Find where the given text appears and provide that cell's center as [X, Y] coordinate. 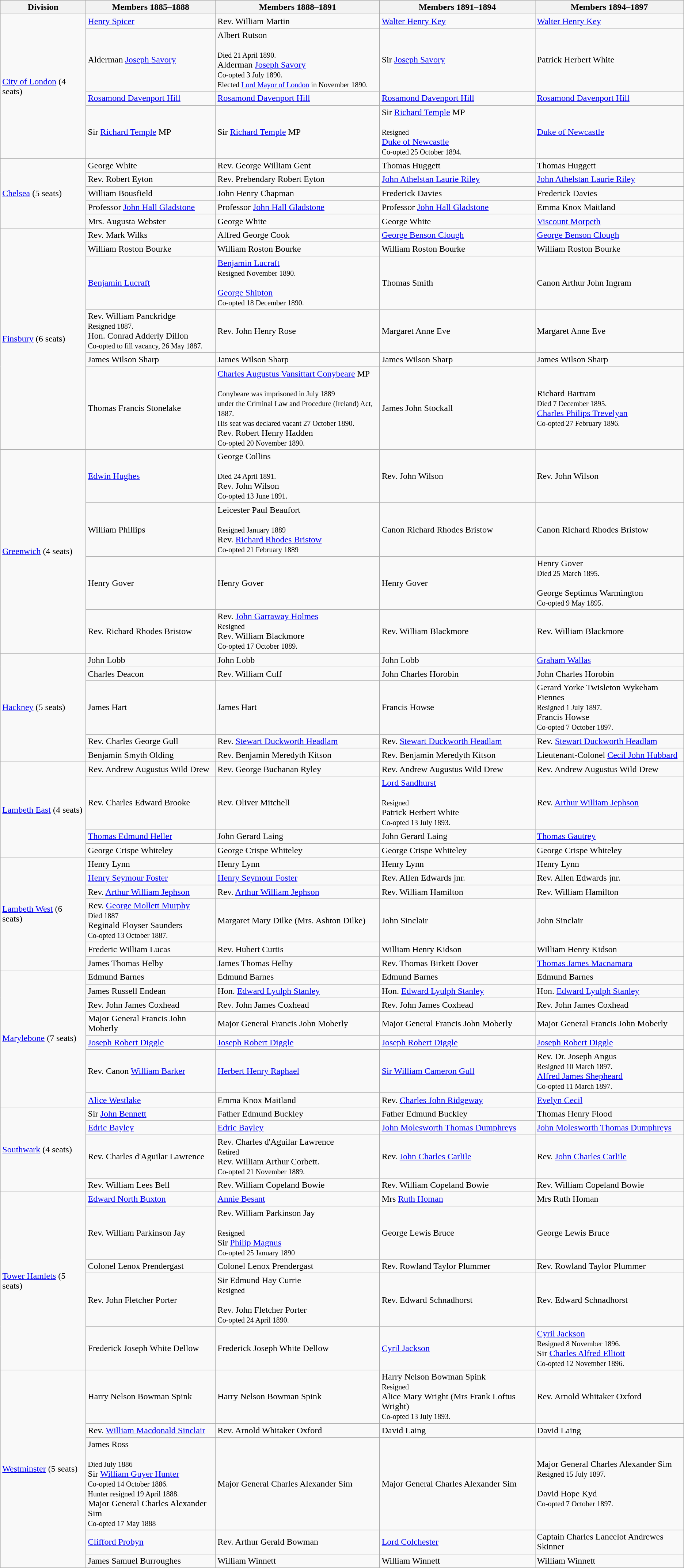
Major General Charles Alexander SimResigned 15 July 1897.David Hope KydCo-opted 7 October 1897. [609, 1484]
Tower Hamlets (5 seats) [43, 1281]
Rev. George Mollett MurphyDied 1887Reginald Floyser SaundersCo-opted 13 October 1887. [151, 920]
Duke of Newcastle [609, 132]
Frederic William Lucas [151, 949]
Richard BartramDied 7 December 1895.Charles Philips TrevelyanCo-opted 27 February 1896. [609, 408]
Thomas James Macnamara [609, 963]
Patrick Herbert White [609, 60]
Rev. William Parkinson Jay [151, 1233]
Benjamin Smyth Olding [151, 755]
Members 1891–1894 [457, 7]
Hackney (5 seats) [43, 707]
George CollinsDied 24 April 1891. Rev. John Wilson Co-opted 13 June 1891. [297, 476]
Sir Richard Temple MPResigned Duke of Newcastle Co-opted 25 October 1894. [457, 132]
Herbert Henry Raphael [297, 1071]
Rev. Oliver Mitchell [297, 802]
Alderman Joseph Savory [151, 60]
Marylebone (7 seats) [43, 1038]
Finsbury (6 seats) [43, 339]
William Bousfield [151, 193]
Rev. William Parkinson JayResigned Sir Philip Magnus Co-opted 25 January 1890 [297, 1233]
Thomas Edmund Heller [151, 836]
Mrs. Augusta Webster [151, 221]
James Russell Endean [151, 991]
Lambeth West (6 seats) [43, 914]
Evelyn Cecil [609, 1100]
City of London (4 seats) [43, 86]
Members 1885–1888 [151, 7]
Rev. Robert Eyton [151, 179]
Rev. Dr. Joseph AngusResigned 10 March 1897.Alfred James ShepheardCo-opted 11 March 1897. [609, 1071]
Rev. Charles Edward Brooke [151, 802]
Thomas Henry Flood [609, 1114]
Lieutenant-Colonel Cecil John Hubbard [609, 755]
Rev. John Garraway HolmesResignedRev. William BlackmoreCo-opted 17 October 1889. [297, 631]
Thomas Smith [457, 282]
Thomas Gautrey [609, 836]
Rev. William Martin [297, 21]
James Samuel Burroughes [151, 1561]
Rev. Richard Rhodes Bristow [151, 631]
Canon Arthur John Ingram [609, 282]
Division [43, 7]
Southwark (4 seats) [43, 1149]
Rev. Prebendary Robert Eyton [297, 179]
Rev. John Henry Rose [297, 331]
Rev. Arthur Gerald Bowman [297, 1542]
Francis Howse [457, 707]
Rev. George William Gent [297, 165]
Benjamin LucraftResigned November 1890. George Shipton Co-opted 18 December 1890. [297, 282]
Cyril JacksonResigned 8 November 1896.Sir Charles Alfred ElliottCo-opted 12 November 1896. [609, 1348]
Henry Spicer [151, 21]
Rev. Hubert Curtis [297, 949]
Henry Gover Died 25 March 1895. George Septimus WarmingtonCo-opted 9 May 1895. [609, 583]
Rev. Charles d'Aguilar Lawrence [151, 1156]
Cyril Jackson [457, 1348]
James John Stockall [457, 408]
Edward North Buxton [151, 1199]
John Henry Chapman [297, 193]
Lambeth East (4 seats) [43, 809]
William Phillips [151, 530]
Rev. William Cuff [297, 674]
Sir Joseph Savory [457, 60]
Rev. William Macdonald Sinclair [151, 1430]
Benjamin Lucraft [151, 282]
Charles Deacon [151, 674]
Leicester Paul BeaufortResigned January 1889 Rev. Richard Rhodes Bristow Co-opted 21 February 1889 [297, 530]
Members 1894–1897 [609, 7]
Lord SandhurstResigned Patrick Herbert White Co-opted 13 July 1893. [457, 802]
Rev. Canon William Barker [151, 1071]
Clifford Probyn [151, 1542]
Sir Edmund Hay CurrieResignedRev. John Fletcher PorterCo-opted 24 April 1890. [297, 1300]
Sir John Bennett [151, 1114]
Rev. Charles George Gull [151, 741]
Margaret Mary Dilke (Mrs. Ashton Dilke) [297, 920]
Thomas Francis Stonelake [151, 408]
Edwin Hughes [151, 476]
Rev. Mark Wilks [151, 235]
Chelsea (5 seats) [43, 193]
Rev. George Buchanan Ryley [297, 769]
Annie Besant [297, 1199]
Westminster (5 seats) [43, 1469]
Harry Nelson Bowman SpinkResignedAlice Mary Wright (Mrs Frank Loftus Wright)Co-opted 13 July 1893. [457, 1397]
Alfred George Cook [297, 235]
Sir William Cameron Gull [457, 1071]
Alice Westlake [151, 1100]
Members 1888–1891 [297, 7]
Rev. Thomas Birkett Dover [457, 963]
Rev. Charles d'Aguilar LawrenceRetiredRev. William Arthur Corbett.Co-opted 21 November 1889. [297, 1156]
Rev. William Lees Bell [151, 1185]
Graham Wallas [609, 660]
Greenwich (4 seats) [43, 552]
Lord Colchester [457, 1542]
Viscount Morpeth [609, 221]
Rev. Charles John Ridgeway [457, 1100]
Rev. John Fletcher Porter [151, 1300]
Rev. William PanckridgeResigned 1887. Hon. Conrad Adderly DillonCo-opted to fill vacancy, 26 May 1887. [151, 331]
Albert RutsonDied 21 April 1890. Alderman Joseph Savory Co-opted 3 July 1890. Elected Lord Mayor of London in November 1890. [297, 60]
Captain Charles Lancelot Andrewes Skinner [609, 1542]
Gerard Yorke Twisleton Wykeham FiennesResigned 1 July 1897.Francis HowseCo-opted 7 October 1897. [609, 707]
